Determine the [x, y] coordinate at the center of the cell enclosing the given text.  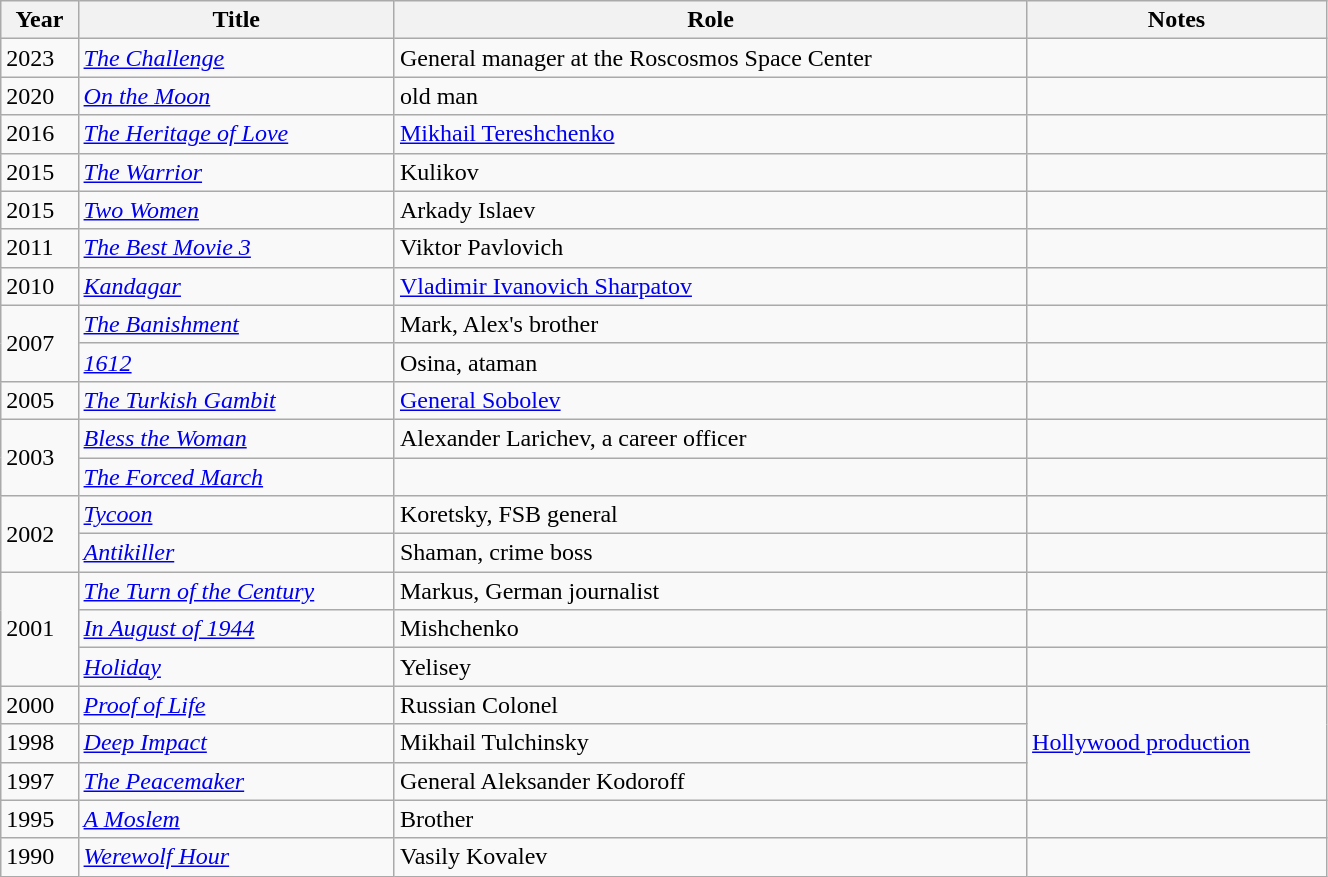
Yelisey [710, 667]
2007 [40, 343]
Kulikov [710, 172]
Antikiller [236, 553]
2011 [40, 248]
Year [40, 20]
Markus, German journalist [710, 591]
Arkady Islaev [710, 210]
2002 [40, 534]
2010 [40, 286]
The Banishment [236, 324]
The Forced March [236, 477]
1612 [236, 362]
Russian Colonel [710, 705]
Two Women [236, 210]
The Heritage of Love [236, 134]
Mark, Alex's brother [710, 324]
1998 [40, 743]
Notes [1177, 20]
The Peacemaker [236, 781]
2023 [40, 58]
Tycoon [236, 515]
1990 [40, 857]
Alexander Larichev, a career officer [710, 438]
Deep Impact [236, 743]
The Warrior [236, 172]
On the Moon [236, 96]
General manager at the Roscosmos Space Center [710, 58]
Koretsky, FSB general [710, 515]
2020 [40, 96]
2001 [40, 629]
Vasily Kovalev [710, 857]
Hollywood production [1177, 743]
2003 [40, 457]
Proof of Life [236, 705]
Mikhail Tulchinsky [710, 743]
2016 [40, 134]
A Moslem [236, 819]
Mishchenko [710, 629]
Mikhail Tereshchenko [710, 134]
Viktor Pavlovich [710, 248]
2005 [40, 400]
The Turn of the Century [236, 591]
old man [710, 96]
General Sobolev [710, 400]
Kandagar [236, 286]
Werewolf Hour [236, 857]
Brother [710, 819]
Vladimir Ivanovich Sharpatov [710, 286]
Role [710, 20]
Shaman, crime boss [710, 553]
The Challenge [236, 58]
Holiday [236, 667]
Bless the Woman [236, 438]
The Best Movie 3 [236, 248]
1997 [40, 781]
Title [236, 20]
In August of 1944 [236, 629]
2000 [40, 705]
1995 [40, 819]
Osina, ataman [710, 362]
The Turkish Gambit [236, 400]
General Aleksander Kodoroff [710, 781]
